Scan for the cell matching the given text and deliver its [x, y] coordinate at center. 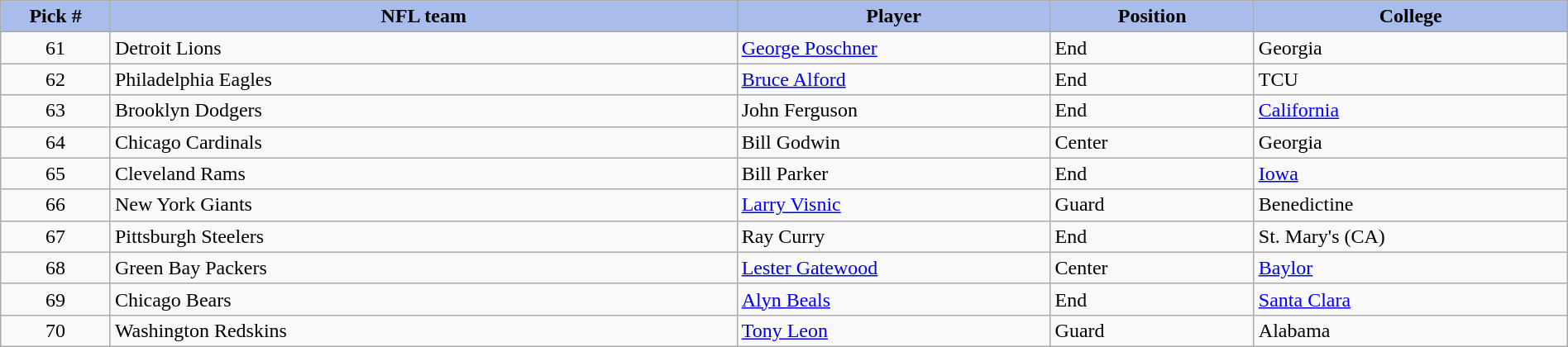
John Ferguson [893, 111]
Cleveland Rams [423, 173]
Iowa [1411, 173]
Bill Godwin [893, 142]
Brooklyn Dodgers [423, 111]
Green Bay Packers [423, 268]
New York Giants [423, 205]
TCU [1411, 79]
68 [56, 268]
66 [56, 205]
61 [56, 48]
62 [56, 79]
Detroit Lions [423, 48]
Benedictine [1411, 205]
Ray Curry [893, 236]
Chicago Bears [423, 299]
Position [1152, 17]
Chicago Cardinals [423, 142]
Bruce Alford [893, 79]
Santa Clara [1411, 299]
George Poschner [893, 48]
Lester Gatewood [893, 268]
Alyn Beals [893, 299]
Tony Leon [893, 330]
St. Mary's (CA) [1411, 236]
Philadelphia Eagles [423, 79]
Pittsburgh Steelers [423, 236]
Larry Visnic [893, 205]
Bill Parker [893, 173]
California [1411, 111]
70 [56, 330]
NFL team [423, 17]
64 [56, 142]
Pick # [56, 17]
63 [56, 111]
Washington Redskins [423, 330]
69 [56, 299]
Player [893, 17]
College [1411, 17]
65 [56, 173]
Baylor [1411, 268]
67 [56, 236]
Alabama [1411, 330]
